Search for the cell housing the specified text and yield its [X, Y] center coordinate. 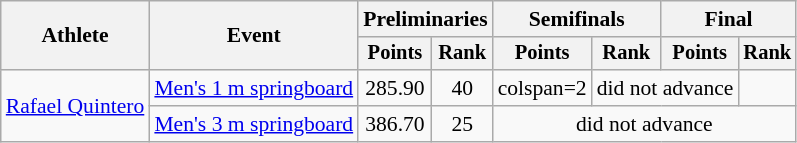
colspan=2 [542, 88]
40 [462, 88]
Event [254, 36]
Rafael Quintero [76, 106]
25 [462, 124]
Preliminaries [425, 19]
Semifinals [577, 19]
386.70 [395, 124]
Athlete [76, 36]
Men's 1 m springboard [254, 88]
Final [728, 19]
Men's 3 m springboard [254, 124]
285.90 [395, 88]
